Output the [x, y] coordinate of the center of the cell containing the given text.  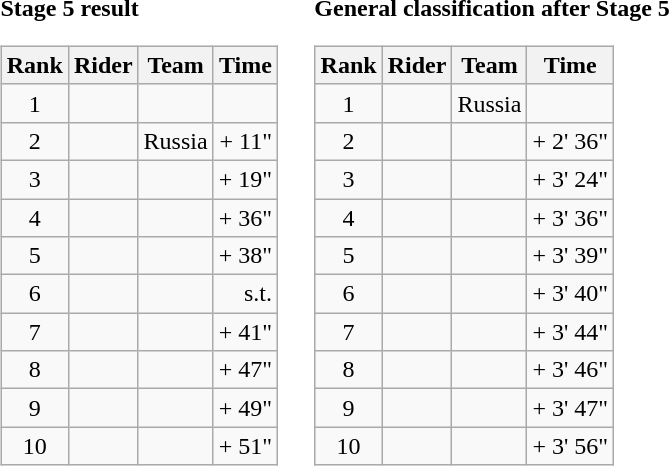
+ 36" [245, 217]
+ 49" [245, 408]
+ 2' 36" [570, 141]
+ 3' 46" [570, 370]
+ 3' 56" [570, 446]
+ 3' 44" [570, 332]
s.t. [245, 294]
+ 3' 39" [570, 256]
+ 51" [245, 446]
+ 19" [245, 179]
+ 47" [245, 370]
+ 3' 36" [570, 217]
+ 41" [245, 332]
+ 3' 24" [570, 179]
+ 3' 40" [570, 294]
+ 3' 47" [570, 408]
+ 38" [245, 256]
+ 11" [245, 141]
